Find where the given text appears and provide that cell's center as [x, y] coordinate. 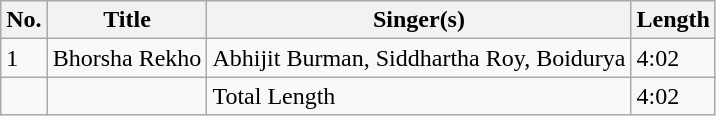
Bhorsha Rekho [127, 58]
No. [24, 20]
Singer(s) [419, 20]
Title [127, 20]
1 [24, 58]
Total Length [419, 96]
Length [673, 20]
Abhijit Burman, Siddhartha Roy, Boidurya [419, 58]
